Return the (X, Y) coordinate for the center point of the cell that contains the specified text.  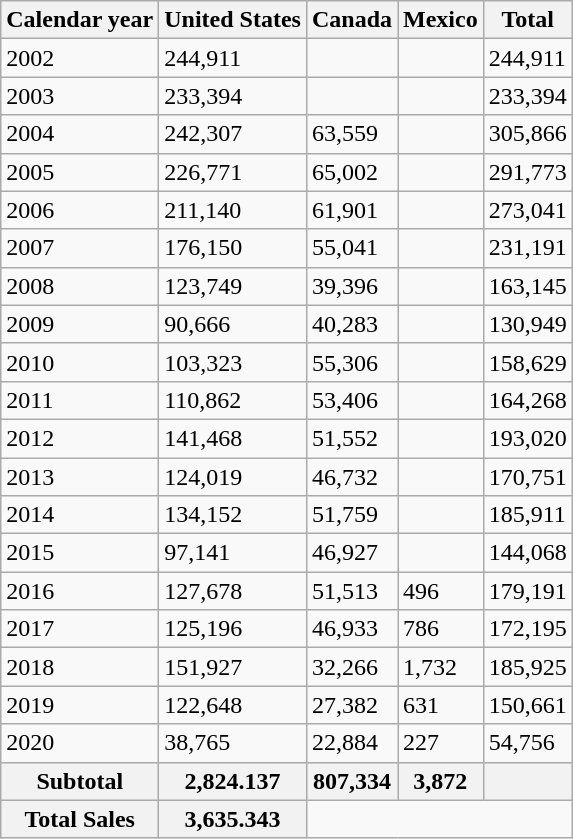
211,140 (233, 210)
32,266 (352, 667)
38,765 (233, 743)
242,307 (233, 134)
46,933 (352, 629)
2010 (80, 362)
163,145 (528, 286)
61,901 (352, 210)
27,382 (352, 705)
2015 (80, 553)
2014 (80, 515)
141,468 (233, 438)
Calendar year (80, 20)
273,041 (528, 210)
40,283 (352, 324)
3,635.343 (233, 819)
110,862 (233, 400)
53,406 (352, 400)
90,666 (233, 324)
144,068 (528, 553)
172,195 (528, 629)
185,911 (528, 515)
807,334 (352, 781)
Mexico (441, 20)
496 (441, 591)
2018 (80, 667)
134,152 (233, 515)
2004 (80, 134)
2003 (80, 96)
Total (528, 20)
39,396 (352, 286)
123,749 (233, 286)
2016 (80, 591)
2009 (80, 324)
2005 (80, 172)
2020 (80, 743)
1,732 (441, 667)
United States (233, 20)
51,552 (352, 438)
51,759 (352, 515)
127,678 (233, 591)
2017 (80, 629)
2013 (80, 477)
164,268 (528, 400)
786 (441, 629)
291,773 (528, 172)
63,559 (352, 134)
185,925 (528, 667)
2012 (80, 438)
193,020 (528, 438)
150,661 (528, 705)
170,751 (528, 477)
2006 (80, 210)
151,927 (233, 667)
46,927 (352, 553)
2,824.137 (233, 781)
130,949 (528, 324)
2011 (80, 400)
Subtotal (80, 781)
55,041 (352, 248)
226,771 (233, 172)
2002 (80, 58)
305,866 (528, 134)
54,756 (528, 743)
158,629 (528, 362)
Total Sales (80, 819)
97,141 (233, 553)
22,884 (352, 743)
631 (441, 705)
51,513 (352, 591)
3,872 (441, 781)
46,732 (352, 477)
2019 (80, 705)
227 (441, 743)
176,150 (233, 248)
231,191 (528, 248)
179,191 (528, 591)
103,323 (233, 362)
55,306 (352, 362)
2007 (80, 248)
65,002 (352, 172)
122,648 (233, 705)
124,019 (233, 477)
125,196 (233, 629)
Canada (352, 20)
2008 (80, 286)
